Return (X, Y) of the center of cell containing provided text 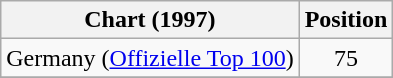
75 (346, 58)
Position (346, 20)
Chart (1997) (150, 20)
Germany (Offizielle Top 100) (150, 58)
